Output the (X, Y) coordinate of the center of the cell containing the given text.  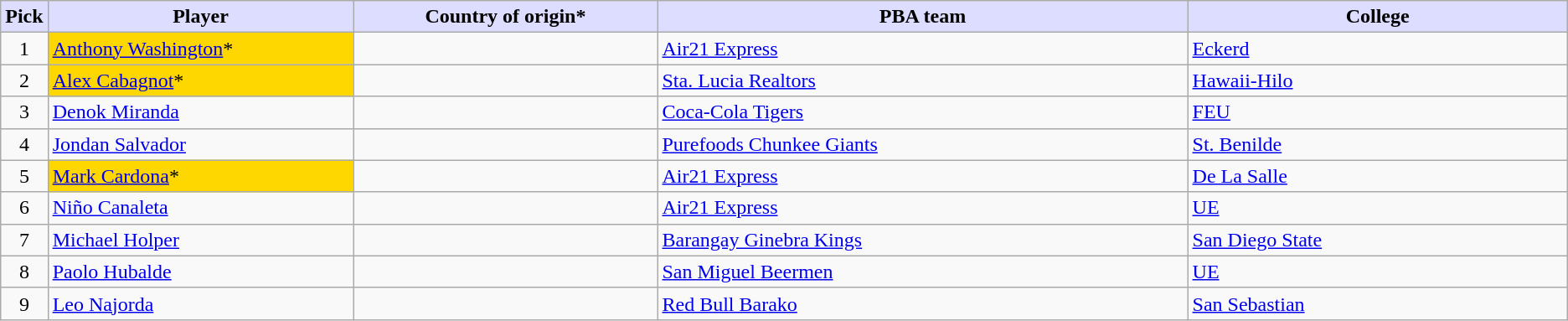
PBA team (923, 17)
College (1377, 17)
1 (24, 49)
San Miguel Beermen (923, 272)
Purefoods Chunkee Giants (923, 144)
San Diego State (1377, 240)
Niño Canaleta (201, 208)
4 (24, 144)
San Sebastian (1377, 303)
Coca-Cola Tigers (923, 112)
Jondan Salvador (201, 144)
Country of origin* (506, 17)
2 (24, 80)
7 (24, 240)
8 (24, 272)
Barangay Ginebra Kings (923, 240)
Mark Cardona* (201, 176)
Michael Holper (201, 240)
5 (24, 176)
St. Benilde (1377, 144)
Denok Miranda (201, 112)
3 (24, 112)
FEU (1377, 112)
Player (201, 17)
Paolo Hubalde (201, 272)
Red Bull Barako (923, 303)
Alex Cabagnot* (201, 80)
Sta. Lucia Realtors (923, 80)
Hawaii-Hilo (1377, 80)
9 (24, 303)
Eckerd (1377, 49)
Leo Najorda (201, 303)
Pick (24, 17)
Anthony Washington* (201, 49)
De La Salle (1377, 176)
6 (24, 208)
